Extract the (X, Y) coordinate from the center of the cell holding the provided text.  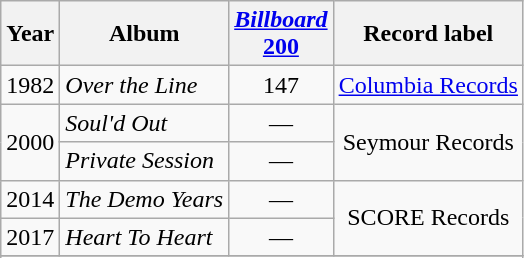
Record label (428, 34)
Soul'd Out (144, 123)
2017 (30, 237)
Heart To Heart (144, 237)
Year (30, 34)
SCORE Records (428, 218)
The Demo Years (144, 199)
Private Session (144, 161)
2000 (30, 142)
1982 (30, 85)
Seymour Records (428, 142)
Album (144, 34)
Billboard200 (281, 34)
2014 (30, 199)
147 (281, 85)
Over the Line (144, 85)
Columbia Records (428, 85)
